Return (X, Y) of the center of cell containing provided text 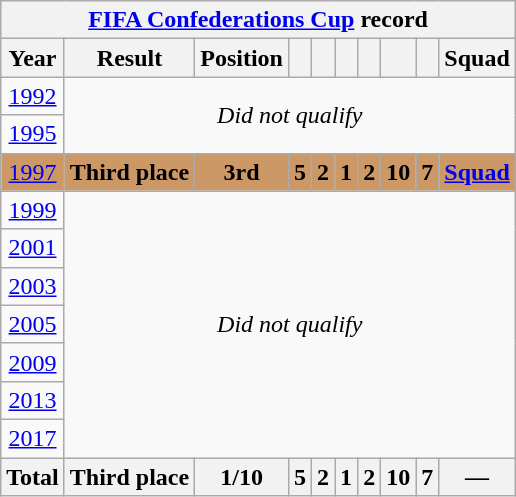
Total (33, 477)
Result (129, 58)
2005 (33, 324)
1995 (33, 134)
1/10 (242, 477)
Year (33, 58)
2017 (33, 438)
Position (242, 58)
— (477, 477)
2013 (33, 400)
1992 (33, 96)
1999 (33, 210)
1997 (33, 172)
2003 (33, 286)
FIFA Confederations Cup record (258, 20)
3rd (242, 172)
2009 (33, 362)
2001 (33, 248)
